Scan for the cell matching the given text and deliver its (x, y) coordinate at center. 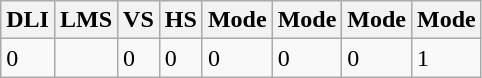
HS (180, 20)
VS (139, 20)
LMS (86, 20)
1 (447, 58)
DLI (28, 20)
